From the cell containing the given text, extract its center point as [X, Y] coordinate. 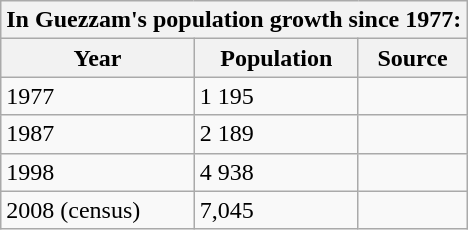
4 938 [276, 172]
In Guezzam's population growth since 1977: [234, 20]
Source [412, 58]
7,045 [276, 210]
1987 [98, 134]
1 195 [276, 96]
1977 [98, 96]
2 189 [276, 134]
2008 (census) [98, 210]
1998 [98, 172]
Population [276, 58]
Year [98, 58]
